Determine the (x, y) coordinate at the center of the cell enclosing the given text.  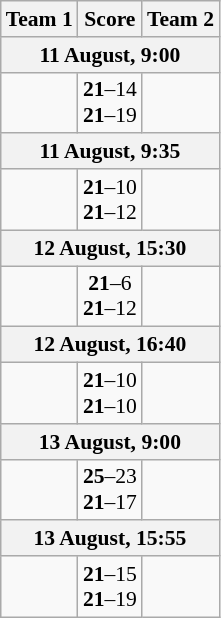
25–2321–17 (110, 490)
Score (110, 19)
12 August, 16:40 (110, 345)
21–1421–19 (110, 102)
21–1021–12 (110, 200)
13 August, 9:00 (110, 442)
12 August, 15:30 (110, 248)
21–621–12 (110, 296)
11 August, 9:35 (110, 152)
11 August, 9:00 (110, 55)
21–1021–10 (110, 394)
Team 1 (40, 19)
13 August, 15:55 (110, 539)
21–1521–19 (110, 586)
Team 2 (180, 19)
